Capture the cell that displays the provided text and extract its [x, y] central coordinate. 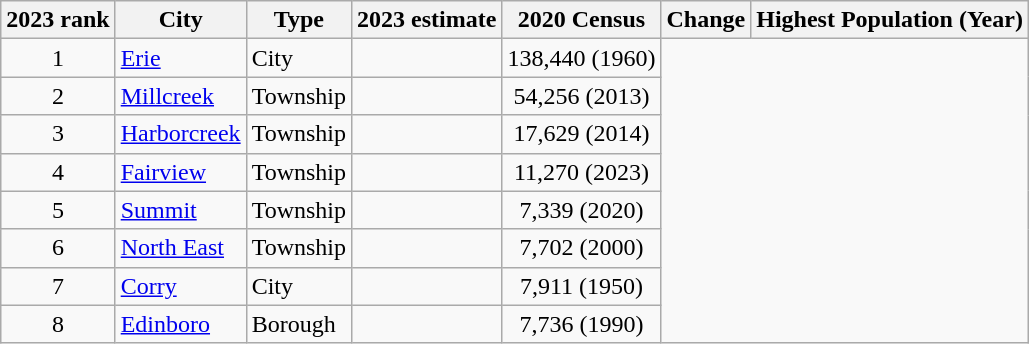
7,339 (2020) [582, 210]
1 [58, 58]
Corry [180, 286]
2023 estimate [427, 20]
7,702 (2000) [582, 248]
8 [58, 324]
Fairview [180, 172]
6 [58, 248]
7,911 (1950) [582, 286]
Millcreek [180, 96]
Type [298, 20]
7 [58, 286]
5 [58, 210]
Summit [180, 210]
North East [180, 248]
2 [58, 96]
Highest Population (Year) [890, 20]
3 [58, 134]
2020 Census [582, 20]
Borough [298, 324]
2023 rank [58, 20]
4 [58, 172]
Change [706, 20]
7,736 (1990) [582, 324]
138,440 (1960) [582, 58]
17,629 (2014) [582, 134]
11,270 (2023) [582, 172]
Harborcreek [180, 134]
Erie [180, 58]
54,256 (2013) [582, 96]
Edinboro [180, 324]
